Detect which cell encompasses the target text, then output its (x, y) center coordinate. 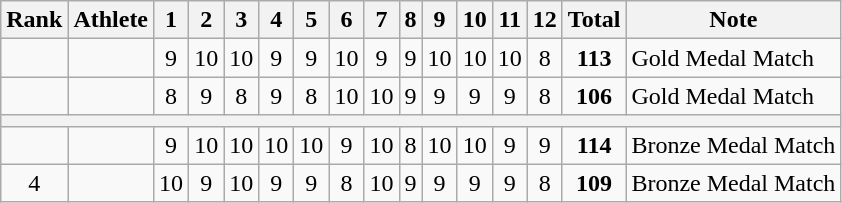
Athlete (111, 20)
11 (510, 20)
6 (346, 20)
Total (594, 20)
5 (312, 20)
12 (544, 20)
7 (382, 20)
109 (594, 183)
2 (206, 20)
114 (594, 145)
Note (734, 20)
106 (594, 96)
1 (172, 20)
3 (242, 20)
113 (594, 58)
Rank (34, 20)
